For the text-containing cell, return its midpoint in (x, y) coordinate format. 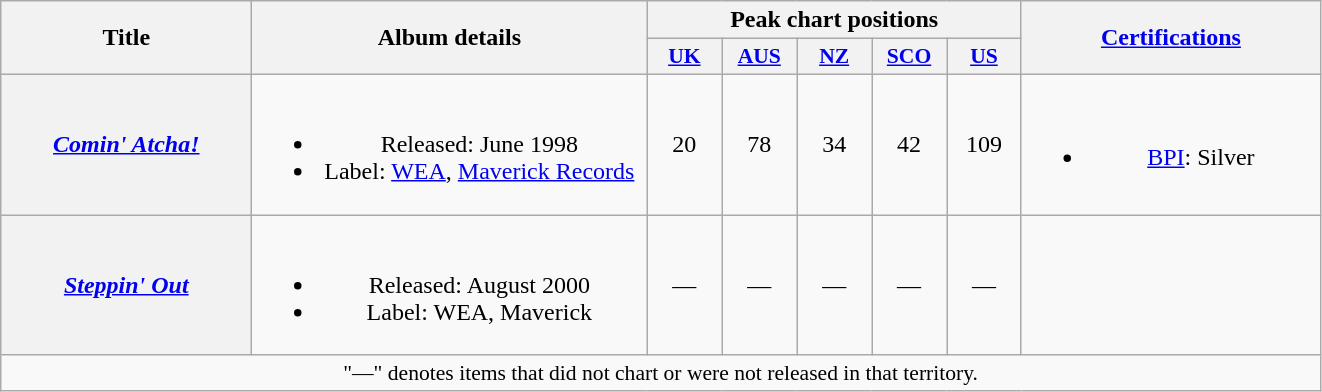
Album details (450, 38)
"—" denotes items that did not chart or were not released in that territory. (661, 373)
SCO (910, 57)
US (984, 57)
Title (126, 38)
42 (910, 144)
NZ (834, 57)
AUS (760, 57)
78 (760, 144)
Released: June 1998Label: WEA, Maverick Records (450, 144)
Comin' Atcha! (126, 144)
Certifications (1170, 38)
20 (684, 144)
34 (834, 144)
109 (984, 144)
BPI: Silver (1170, 144)
Peak chart positions (834, 20)
Steppin' Out (126, 284)
UK (684, 57)
Released: August 2000Label: WEA, Maverick (450, 284)
